Return [X, Y] of the center of cell containing provided text 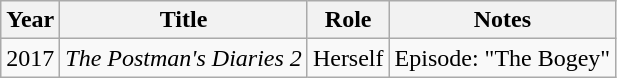
Episode: "The Bogey" [502, 58]
Herself [348, 58]
Role [348, 20]
Year [30, 20]
2017 [30, 58]
The Postman's Diaries 2 [184, 58]
Title [184, 20]
Notes [502, 20]
